Extract the (X, Y) coordinate from the center of the cell holding the provided text.  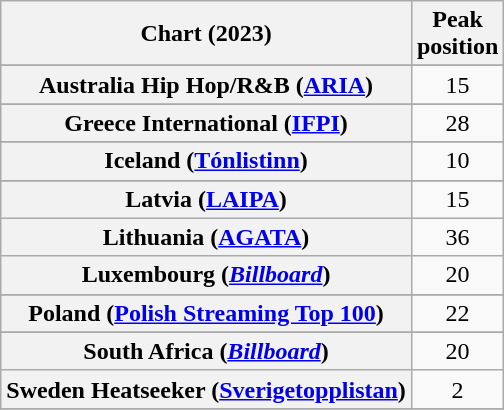
Lithuania (AGATA) (206, 237)
22 (457, 313)
2 (457, 389)
10 (457, 161)
Poland (Polish Streaming Top 100) (206, 313)
Latvia (LAIPA) (206, 199)
28 (457, 123)
Luxembourg (Billboard) (206, 275)
Sweden Heatseeker (Sverigetopplistan) (206, 389)
Iceland (Tónlistinn) (206, 161)
Australia Hip Hop/R&B (ARIA) (206, 85)
Chart (2023) (206, 34)
Greece International (IFPI) (206, 123)
South Africa (Billboard) (206, 351)
36 (457, 237)
Peakposition (457, 34)
